From the cell containing the given text, extract its center point as [X, Y] coordinate. 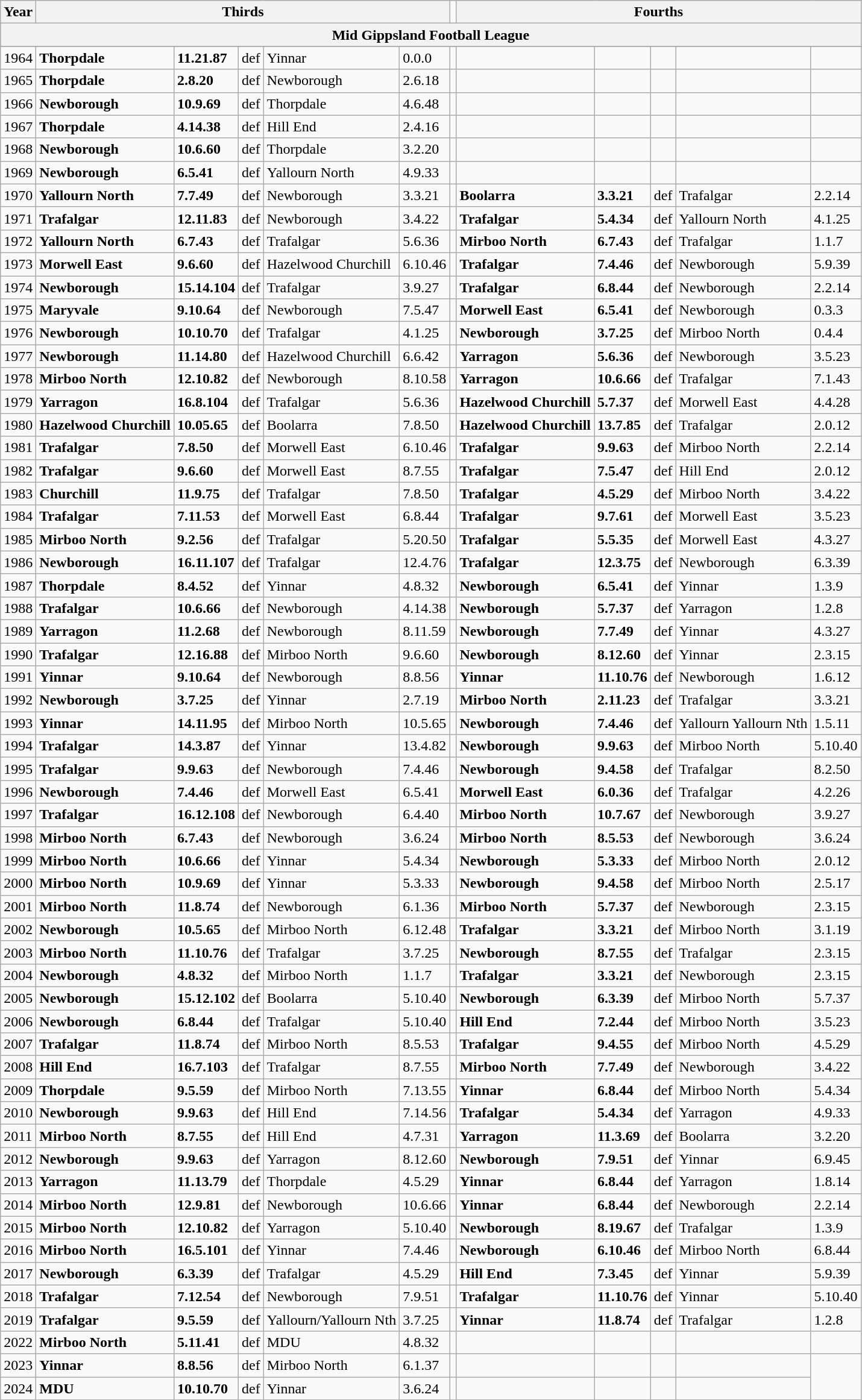
11.14.80 [206, 356]
5.5.35 [623, 539]
2012 [18, 1159]
1975 [18, 310]
1964 [18, 58]
1983 [18, 494]
1984 [18, 516]
2008 [18, 1067]
Yallourn/Yallourn Nth [332, 1319]
1996 [18, 792]
1981 [18, 448]
1995 [18, 769]
13.4.82 [424, 746]
2.5.17 [835, 884]
9.2.56 [206, 539]
14.11.95 [206, 723]
0.4.4 [835, 333]
1973 [18, 264]
2010 [18, 1113]
6.9.45 [835, 1159]
2004 [18, 975]
1977 [18, 356]
2015 [18, 1228]
12.16.88 [206, 654]
1.5.11 [835, 723]
2002 [18, 929]
1986 [18, 562]
3.1.19 [835, 929]
1982 [18, 471]
4.2.26 [835, 792]
2009 [18, 1090]
4.6.48 [424, 104]
1966 [18, 104]
1987 [18, 585]
8.10.58 [424, 379]
2.8.20 [206, 81]
6.0.36 [623, 792]
11.21.87 [206, 58]
Yallourn Yallourn Nth [743, 723]
2023 [18, 1365]
1980 [18, 425]
1.8.14 [835, 1182]
Churchill [105, 494]
5.11.41 [206, 1342]
2001 [18, 906]
Fourths [658, 12]
2022 [18, 1342]
Maryvale [105, 310]
10.7.67 [623, 815]
1998 [18, 838]
1991 [18, 677]
11.3.69 [623, 1136]
1.6.12 [835, 677]
2006 [18, 1022]
2003 [18, 952]
12.9.81 [206, 1205]
8.2.50 [835, 769]
2011 [18, 1136]
1978 [18, 379]
2.6.18 [424, 81]
6.4.40 [424, 815]
7.1.43 [835, 379]
8.19.67 [623, 1228]
7.2.44 [623, 1022]
1965 [18, 81]
2.11.23 [623, 700]
2.7.19 [424, 700]
11.9.75 [206, 494]
12.3.75 [623, 562]
4.4.28 [835, 402]
1992 [18, 700]
2013 [18, 1182]
2019 [18, 1319]
Year [18, 12]
14.3.87 [206, 746]
0.3.3 [835, 310]
1969 [18, 172]
2005 [18, 998]
1979 [18, 402]
Mid Gippsland Football League [430, 35]
2024 [18, 1388]
1968 [18, 149]
1988 [18, 608]
12.11.83 [206, 218]
2014 [18, 1205]
7.13.55 [424, 1090]
1997 [18, 815]
1985 [18, 539]
12.4.76 [424, 562]
6.6.42 [424, 356]
2000 [18, 884]
6.1.37 [424, 1365]
10.05.65 [206, 425]
16.12.108 [206, 815]
11.2.68 [206, 631]
7.12.54 [206, 1296]
1993 [18, 723]
16.7.103 [206, 1067]
6.12.48 [424, 929]
1994 [18, 746]
2007 [18, 1044]
7.11.53 [206, 516]
6.1.36 [424, 906]
5.20.50 [424, 539]
1974 [18, 287]
2017 [18, 1273]
15.12.102 [206, 998]
7.14.56 [424, 1113]
1989 [18, 631]
1999 [18, 861]
16.11.107 [206, 562]
9.7.61 [623, 516]
7.3.45 [623, 1273]
1972 [18, 241]
1970 [18, 195]
8.4.52 [206, 585]
8.11.59 [424, 631]
10.6.60 [206, 149]
1971 [18, 218]
16.8.104 [206, 402]
13.7.85 [623, 425]
0.0.0 [424, 58]
Thirds [243, 12]
16.5.101 [206, 1251]
2016 [18, 1251]
2.4.16 [424, 127]
2018 [18, 1296]
1990 [18, 654]
11.13.79 [206, 1182]
4.7.31 [424, 1136]
1967 [18, 127]
9.4.55 [623, 1044]
15.14.104 [206, 287]
1976 [18, 333]
